Pinpoint the cell where the given text exists, returning its [X, Y] midpoint coordinate. 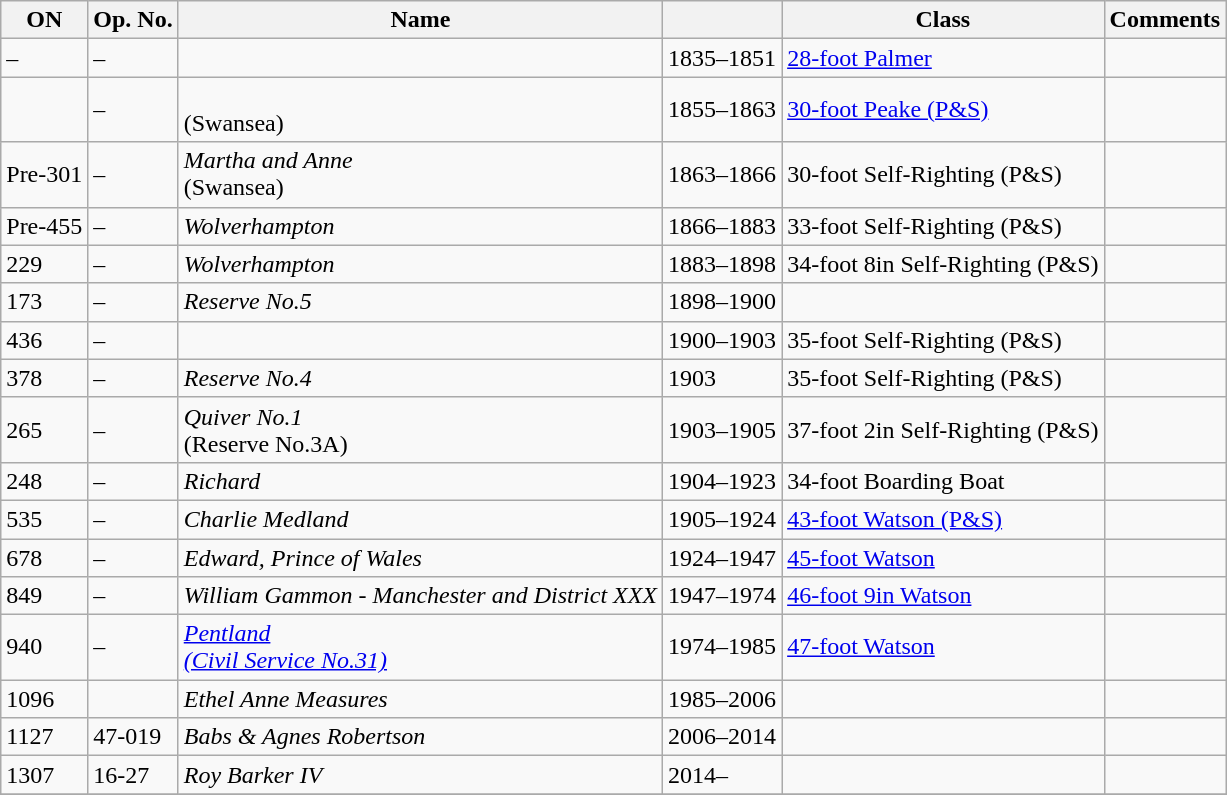
Ethel Anne Measures [420, 699]
Reserve No.4 [420, 378]
1835–1851 [722, 58]
Name [420, 20]
1904–1923 [722, 481]
Richard [420, 481]
378 [44, 378]
535 [44, 519]
1883–1898 [722, 264]
940 [44, 648]
1903 [722, 378]
33-foot Self-Righting (P&S) [943, 226]
Pre-455 [44, 226]
43-foot Watson (P&S) [943, 519]
Roy Barker IV [420, 775]
34-foot 8in Self-Righting (P&S) [943, 264]
William Gammon - Manchester and District XXX [420, 596]
16-27 [133, 775]
265 [44, 430]
849 [44, 596]
1974–1985 [722, 648]
1947–1974 [722, 596]
678 [44, 557]
Reserve No.5 [420, 302]
436 [44, 340]
229 [44, 264]
Charlie Medland [420, 519]
Class [943, 20]
1866–1883 [722, 226]
1985–2006 [722, 699]
173 [44, 302]
45-foot Watson [943, 557]
Op. No. [133, 20]
1903–1905 [722, 430]
2014– [722, 775]
1905–1924 [722, 519]
Pre-301 [44, 174]
1898–1900 [722, 302]
1096 [44, 699]
34-foot Boarding Boat [943, 481]
Comments [1165, 20]
30-foot Peake (P&S) [943, 110]
47-019 [133, 737]
1924–1947 [722, 557]
Babs & Agnes Robertson [420, 737]
28-foot Palmer [943, 58]
1307 [44, 775]
46-foot 9in Watson [943, 596]
1900–1903 [722, 340]
37-foot 2in Self-Righting (P&S) [943, 430]
1855–1863 [722, 110]
Pentland(Civil Service No.31) [420, 648]
ON [44, 20]
30-foot Self-Righting (P&S) [943, 174]
1863–1866 [722, 174]
2006–2014 [722, 737]
1127 [44, 737]
Quiver No.1(Reserve No.3A) [420, 430]
(Swansea) [420, 110]
47-foot Watson [943, 648]
Edward, Prince of Wales [420, 557]
Martha and Anne(Swansea) [420, 174]
248 [44, 481]
